Determine the [X, Y] coordinate at the center of the cell enclosing the given text.  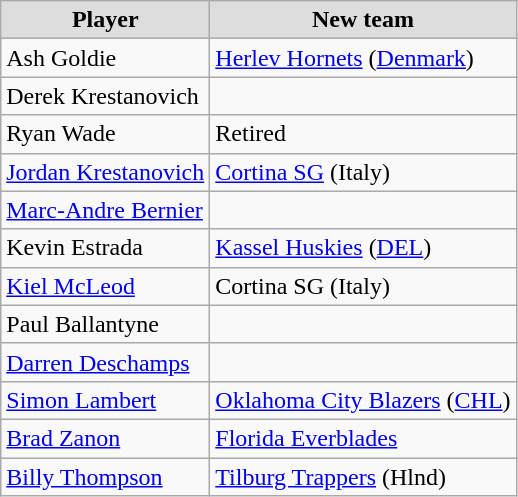
Oklahoma City Blazers (CHL) [363, 400]
Jordan Krestanovich [106, 172]
Tilburg Trappers (Hlnd) [363, 477]
Kevin Estrada [106, 248]
Billy Thompson [106, 477]
Herlev Hornets (Denmark) [363, 58]
Florida Everblades [363, 438]
Marc-Andre Bernier [106, 210]
New team [363, 20]
Kiel McLeod [106, 286]
Ash Goldie [106, 58]
Derek Krestanovich [106, 96]
Player [106, 20]
Ryan Wade [106, 134]
Retired [363, 134]
Paul Ballantyne [106, 324]
Darren Deschamps [106, 362]
Kassel Huskies (DEL) [363, 248]
Brad Zanon [106, 438]
Simon Lambert [106, 400]
